For the text-containing cell, return its midpoint in (x, y) coordinate format. 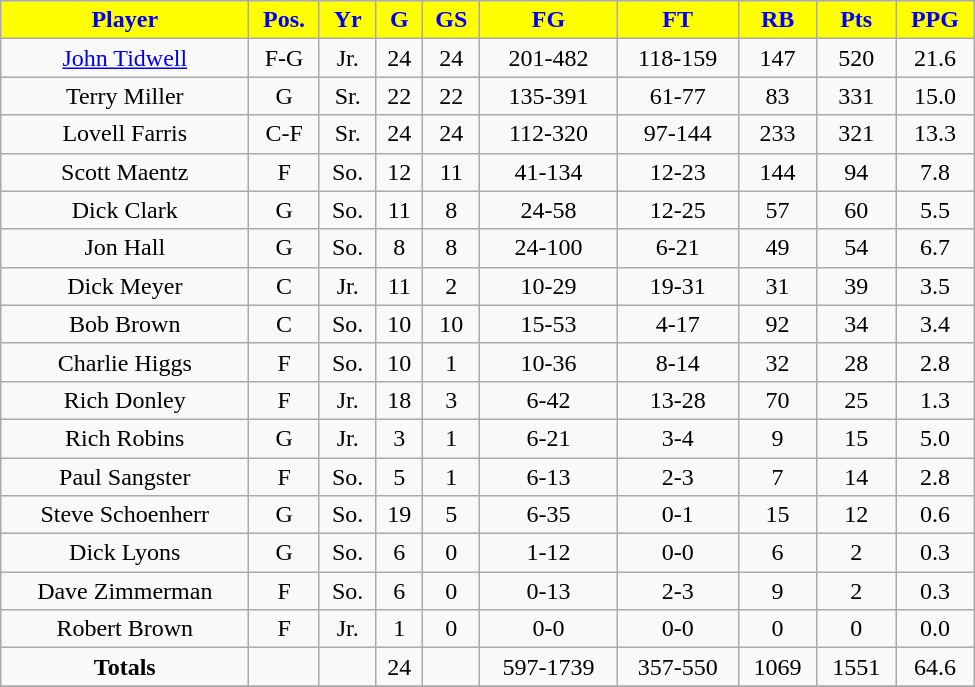
54 (856, 248)
321 (856, 134)
64.6 (936, 667)
25 (856, 400)
8-14 (678, 362)
60 (856, 210)
Dick Clark (125, 210)
RB (778, 20)
97-144 (678, 134)
13-28 (678, 400)
39 (856, 286)
28 (856, 362)
12-23 (678, 172)
135-391 (548, 96)
10-29 (548, 286)
6-13 (548, 477)
Steve Schoenherr (125, 515)
Scott Maentz (125, 172)
70 (778, 400)
GS (452, 20)
3.4 (936, 324)
49 (778, 248)
5.0 (936, 438)
57 (778, 210)
Dick Lyons (125, 553)
92 (778, 324)
Dave Zimmerman (125, 591)
Robert Brown (125, 629)
John Tidwell (125, 58)
12-25 (678, 210)
Totals (125, 667)
31 (778, 286)
34 (856, 324)
6-35 (548, 515)
FG (548, 20)
233 (778, 134)
144 (778, 172)
F-G (284, 58)
Dick Meyer (125, 286)
Jon Hall (125, 248)
Player (125, 20)
FT (678, 20)
83 (778, 96)
18 (400, 400)
24-58 (548, 210)
6-42 (548, 400)
C-F (284, 134)
1551 (856, 667)
357-550 (678, 667)
41-134 (548, 172)
5.5 (936, 210)
0-13 (548, 591)
32 (778, 362)
3.5 (936, 286)
Terry Miller (125, 96)
Charlie Higgs (125, 362)
PPG (936, 20)
Lovell Farris (125, 134)
1069 (778, 667)
118-159 (678, 58)
Yr (347, 20)
19-31 (678, 286)
15-53 (548, 324)
Bob Brown (125, 324)
520 (856, 58)
Rich Donley (125, 400)
14 (856, 477)
1-12 (548, 553)
21.6 (936, 58)
0-1 (678, 515)
94 (856, 172)
13.3 (936, 134)
Pos. (284, 20)
147 (778, 58)
7 (778, 477)
Paul Sangster (125, 477)
331 (856, 96)
Pts (856, 20)
597-1739 (548, 667)
4-17 (678, 324)
Rich Robins (125, 438)
3-4 (678, 438)
7.8 (936, 172)
1.3 (936, 400)
24-100 (548, 248)
112-320 (548, 134)
0.6 (936, 515)
61-77 (678, 96)
6.7 (936, 248)
0.0 (936, 629)
19 (400, 515)
201-482 (548, 58)
10-36 (548, 362)
15.0 (936, 96)
